Determine the [X, Y] coordinate at the center of the cell enclosing the given text.  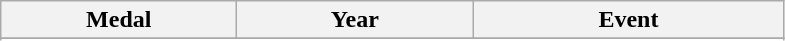
Medal [119, 20]
Year [355, 20]
Event [628, 20]
